Pinpoint the cell where the given text exists, returning its [X, Y] midpoint coordinate. 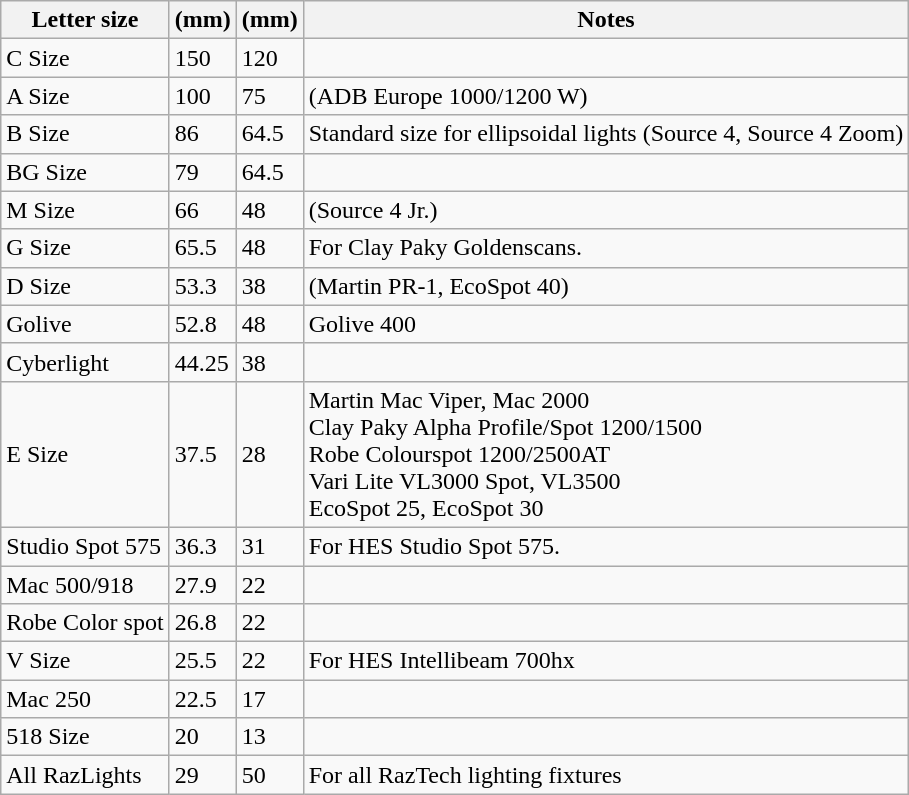
Letter size [85, 20]
Robe Color spot [85, 623]
For HES Studio Spot 575. [606, 546]
52.8 [202, 324]
(ADB Europe 1000/1200 W) [606, 96]
Martin Mac Viper, Mac 2000Clay Paky Alpha Profile/Spot 1200/1500Robe Colourspot 1200/2500ATVari Lite VL3000 Spot, VL3500EcoSpot 25, EcoSpot 30 [606, 454]
26.8 [202, 623]
25.5 [202, 661]
Studio Spot 575 [85, 546]
M Size [85, 210]
37.5 [202, 454]
65.5 [202, 248]
E Size [85, 454]
100 [202, 96]
31 [270, 546]
66 [202, 210]
G Size [85, 248]
All RazLights [85, 775]
75 [270, 96]
BG Size [85, 172]
Mac 250 [85, 699]
For HES Intellibeam 700hx [606, 661]
Standard size for ellipsoidal lights (Source 4, Source 4 Zoom) [606, 134]
150 [202, 58]
B Size [85, 134]
29 [202, 775]
79 [202, 172]
44.25 [202, 362]
Mac 500/918 [85, 585]
A Size [85, 96]
36.3 [202, 546]
28 [270, 454]
Notes [606, 20]
Golive 400 [606, 324]
86 [202, 134]
22.5 [202, 699]
53.3 [202, 286]
C Size [85, 58]
(Source 4 Jr.) [606, 210]
20 [202, 737]
13 [270, 737]
17 [270, 699]
518 Size [85, 737]
V Size [85, 661]
50 [270, 775]
Golive [85, 324]
D Size [85, 286]
Cyberlight [85, 362]
For Clay Paky Goldenscans. [606, 248]
(Martin PR-1, EcoSpot 40) [606, 286]
27.9 [202, 585]
For all RazTech lighting fixtures [606, 775]
120 [270, 58]
